Pinpoint the cell where the given text exists, returning its (x, y) midpoint coordinate. 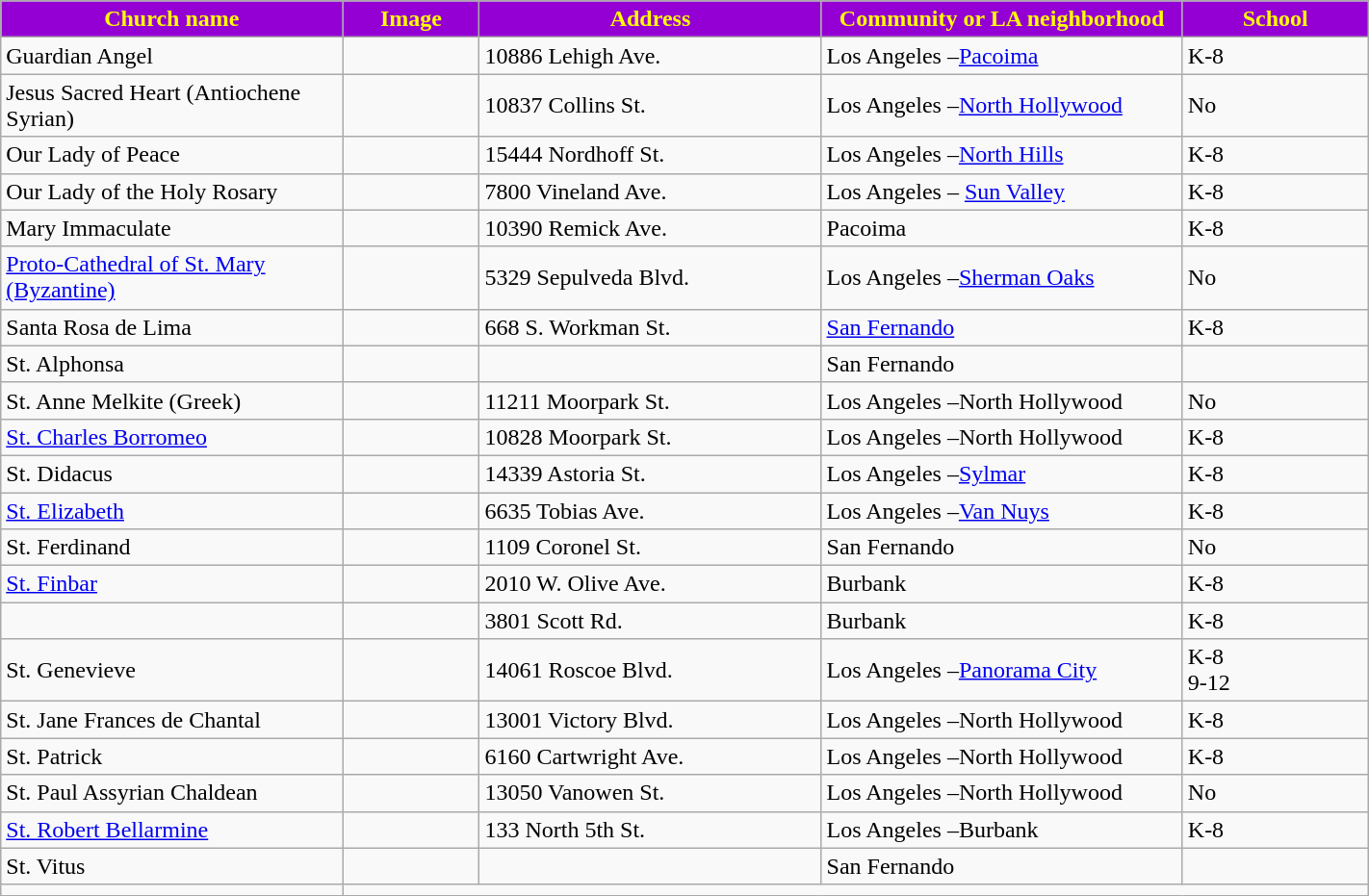
11211 Moorpark St. (651, 400)
10837 Collins St. (651, 106)
St. Charles Borromeo (171, 437)
Los Angeles –Panorama City (1001, 670)
Los Angeles –Burbank (1001, 830)
3801 Scott Rd. (651, 621)
14339 Astoria St. (651, 474)
Mary Immaculate (171, 228)
10886 Lehigh Ave. (651, 56)
St. Vitus (171, 866)
10828 Moorpark St. (651, 437)
Jesus Sacred Heart (Antiochene Syrian) (171, 106)
St. Alphonsa (171, 364)
K-89-12 (1275, 670)
St. Genevieve (171, 670)
1109 Coronel St. (651, 548)
St. Ferdinand (171, 548)
6160 Cartwright Ave. (651, 756)
Church name (171, 19)
St. Patrick (171, 756)
Los Angeles –Pacoima (1001, 56)
14061 Roscoe Blvd. (651, 670)
13001 Victory Blvd. (651, 720)
6635 Tobias Ave. (651, 511)
2010 W. Olive Ave. (651, 584)
668 S. Workman St. (651, 327)
Our Lady of the Holy Rosary (171, 192)
St. Didacus (171, 474)
Los Angeles – Sun Valley (1001, 192)
Address (651, 19)
Los Angeles –Sherman Oaks (1001, 277)
St. Paul Assyrian Chaldean (171, 793)
Los Angeles –Sylmar (1001, 474)
Proto-Cathedral of St. Mary (Byzantine) (171, 277)
Santa Rosa de Lima (171, 327)
133 North 5th St. (651, 830)
Guardian Angel (171, 56)
St. Robert Bellarmine (171, 830)
Our Lady of Peace (171, 155)
St. Anne Melkite (Greek) (171, 400)
St. Finbar (171, 584)
13050 Vanowen St. (651, 793)
Pacoima (1001, 228)
7800 Vineland Ave. (651, 192)
School (1275, 19)
St. Elizabeth (171, 511)
St. Jane Frances de Chantal (171, 720)
Image (411, 19)
15444 Nordhoff St. (651, 155)
Los Angeles –Van Nuys (1001, 511)
Community or LA neighborhood (1001, 19)
Los Angeles –North Hills (1001, 155)
10390 Remick Ave. (651, 228)
5329 Sepulveda Blvd. (651, 277)
